Scan for the cell matching the given text and deliver its (X, Y) coordinate at center. 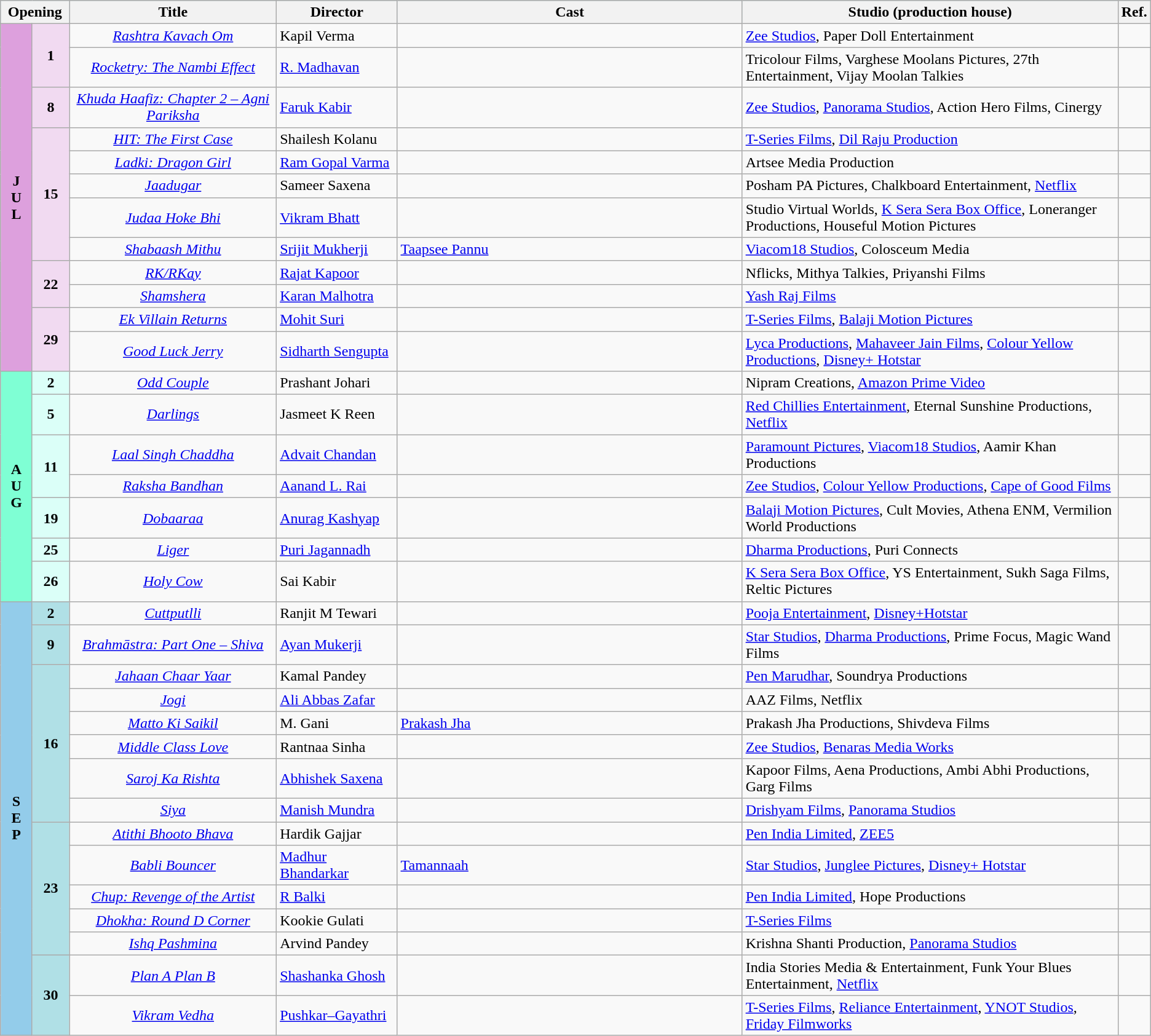
Siya (173, 810)
Chup: Revenge of the Artist (173, 897)
Zee Studios, Panorama Studios, Action Hero Films, Cinergy (930, 107)
Advait Chandan (337, 455)
T-Series Films, Dil Raju Production (930, 139)
Dhokha: Round D Corner (173, 920)
5 (50, 414)
Zee Studios, Benaras Media Works (930, 746)
T-Series Films (930, 920)
Kamal Pandey (337, 676)
Raksha Bandhan (173, 486)
29 (50, 339)
R. Madhavan (337, 68)
Lyca Productions, Mahaveer Jain Films, Colour Yellow Productions, Disney+ Hotstar (930, 350)
Balaji Motion Pictures, Cult Movies, Athena ENM, Vermilion World Productions (930, 518)
AUG (16, 486)
Posham PA Pictures, Chalkboard Entertainment, Netflix (930, 186)
Rantnaa Sinha (337, 746)
Paramount Pictures, Viacom18 Studios, Aamir Khan Productions (930, 455)
23 (50, 888)
Studio Virtual Worlds, K Sera Sera Box Office, Loneranger Productions, Houseful Motion Pictures (930, 218)
Kapil Verma (337, 36)
26 (50, 582)
Opening (35, 12)
R Balki (337, 897)
Jogi (173, 700)
Krishna Shanti Production, Panorama Studios (930, 944)
Nipram Creations, Amazon Prime Video (930, 383)
Sai Kabir (337, 582)
25 (50, 550)
Artsee Media Production (930, 162)
Prakash Jha (569, 723)
Pooja Entertainment, Disney+Hotstar (930, 613)
Ali Abbas Zafar (337, 700)
15 (50, 194)
Jaadugar (173, 186)
Pen Marudhar, Soundrya Productions (930, 676)
Judaa Hoke Bhi (173, 218)
Shailesh Kolanu (337, 139)
Darlings (173, 414)
Ram Gopal Varma (337, 162)
SEP (16, 818)
JUL (16, 198)
Director (337, 12)
Rajat Kapoor (337, 272)
Shabaash Mithu (173, 249)
Liger (173, 550)
Rocketry: The Nambi Effect (173, 68)
Atithi Bhooto Bhava (173, 833)
Sameer Saxena (337, 186)
30 (50, 995)
Arvind Pandey (337, 944)
Cast (569, 12)
Aanand L. Rai (337, 486)
Taapsee Pannu (569, 249)
Jasmeet K Reen (337, 414)
Vikram Bhatt (337, 218)
AAZ Films, Netflix (930, 700)
Tamannaah (569, 866)
Red Chillies Entertainment, Eternal Sunshine Productions, Netflix (930, 414)
Matto Ki Saikil (173, 723)
Yash Raj Films (930, 296)
Kookie Gulati (337, 920)
Ladki: Dragon Girl (173, 162)
India Stories Media & Entertainment, Funk Your Blues Entertainment, Netflix (930, 975)
Title (173, 12)
16 (50, 743)
Ishq Pashmina (173, 944)
Saroj Ka Rishta (173, 778)
Vikram Vedha (173, 1016)
Zee Studios, Paper Doll Entertainment (930, 36)
Prakash Jha Productions, Shivdeva Films (930, 723)
Nflicks, Mithya Talkies, Priyanshi Films (930, 272)
Srijit Mukherji (337, 249)
11 (50, 466)
Puri Jagannadh (337, 550)
Hardik Gajjar (337, 833)
Rashtra Kavach Om (173, 36)
Tricolour Films, Varghese Moolans Pictures, 27th Entertainment, Vijay Moolan Talkies (930, 68)
Pushkar–Gayathri (337, 1016)
Pen India Limited, Hope Productions (930, 897)
Faruk Kabir (337, 107)
Prashant Johari (337, 383)
Manish Mundra (337, 810)
Ref. (1134, 12)
Kapoor Films, Aena Productions, Ambi Abhi Productions, Garg Films (930, 778)
Odd Couple (173, 383)
Brahmāstra: Part One – Shiva (173, 644)
Pen India Limited, ZEE5 (930, 833)
Dobaaraa (173, 518)
Good Luck Jerry (173, 350)
Babli Bouncer (173, 866)
Star Studios, Junglee Pictures, Disney+ Hotstar (930, 866)
Cuttputlli (173, 613)
Star Studios, Dharma Productions, Prime Focus, Magic Wand Films (930, 644)
RK/RKay (173, 272)
Ayan Mukerji (337, 644)
9 (50, 644)
Shamshera (173, 296)
8 (50, 107)
HIT: The First Case (173, 139)
Laal Singh Chaddha (173, 455)
Karan Malhotra (337, 296)
M. Gani (337, 723)
T-Series Films, Reliance Entertainment, YNOT Studios, Friday Filmworks (930, 1016)
Middle Class Love (173, 746)
Mohit Suri (337, 319)
1 (50, 55)
Plan A Plan B (173, 975)
Khuda Haafiz: Chapter 2 – Agni Pariksha (173, 107)
Zee Studios, Colour Yellow Productions, Cape of Good Films (930, 486)
Holy Cow (173, 582)
K Sera Sera Box Office, YS Entertainment, Sukh Saga Films, Reltic Pictures (930, 582)
Jahaan Chaar Yaar (173, 676)
Sidharth Sengupta (337, 350)
Ek Villain Returns (173, 319)
Madhur Bhandarkar (337, 866)
Dharma Productions, Puri Connects (930, 550)
Anurag Kashyap (337, 518)
Ranjit M Tewari (337, 613)
Drishyam Films, Panorama Studios (930, 810)
Studio (production house) (930, 12)
Shashanka Ghosh (337, 975)
22 (50, 284)
Abhishek Saxena (337, 778)
T-Series Films, Balaji Motion Pictures (930, 319)
Viacom18 Studios, Colosceum Media (930, 249)
19 (50, 518)
